Identify which cell holds the provided text, then report its [X, Y] central coordinate. 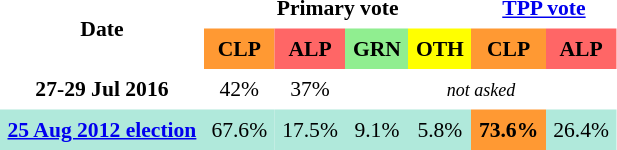
17.5% [310, 130]
25 Aug 2012 election [102, 130]
not asked [480, 89]
5.8% [440, 130]
37% [310, 89]
67.6% [240, 130]
26.4% [582, 130]
27-29 Jul 2016 [102, 89]
42% [240, 89]
OTH [440, 48]
73.6% [508, 130]
GRN [376, 48]
9.1% [376, 130]
